Output the (x, y) coordinate of the center of the cell containing the given text.  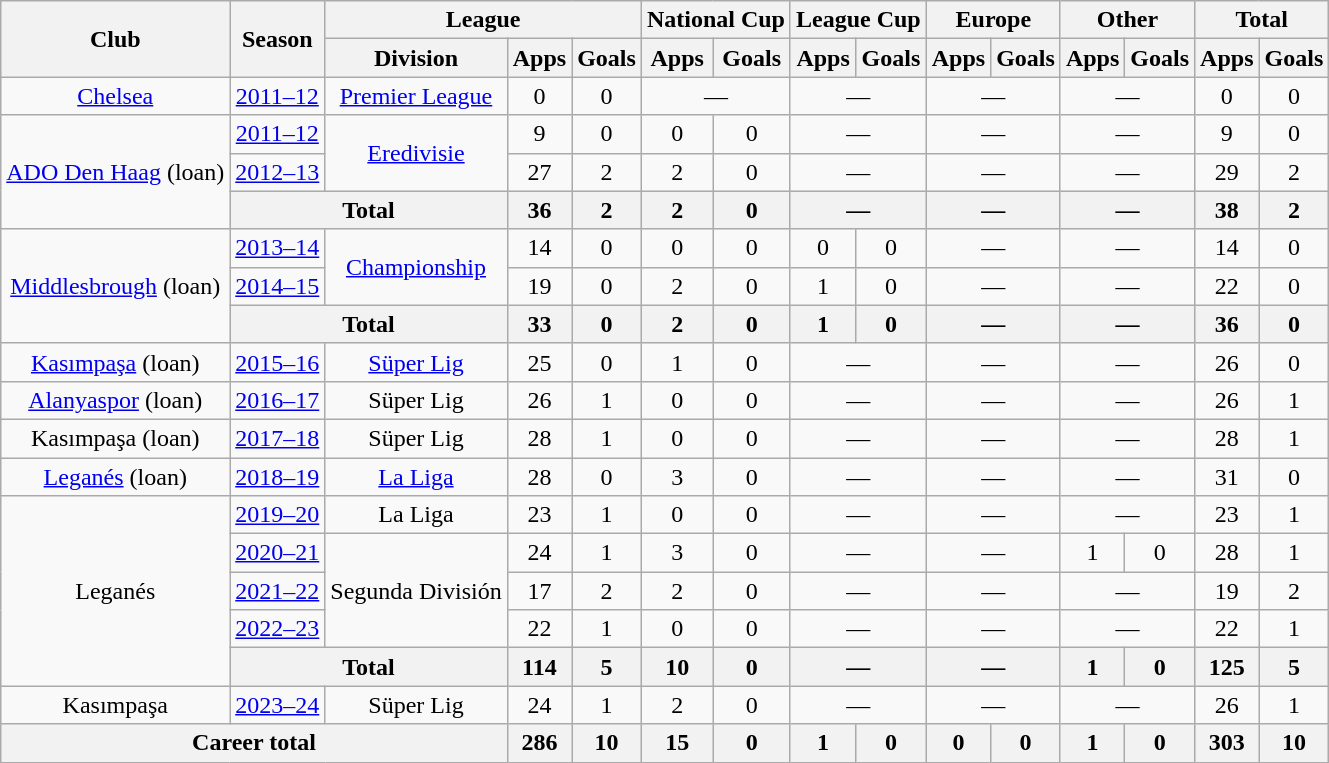
Eredivisie (416, 153)
303 (1227, 743)
125 (1227, 667)
Championship (416, 267)
Segunda División (416, 591)
League Cup (858, 20)
Premier League (416, 96)
17 (539, 591)
National Cup (716, 20)
2020–21 (278, 553)
2023–24 (278, 705)
League (484, 20)
Leganés (loan) (116, 477)
Leganés (116, 591)
2015–16 (278, 362)
2012–13 (278, 172)
2021–22 (278, 591)
29 (1227, 172)
Other (1127, 20)
15 (677, 743)
Division (416, 58)
2016–17 (278, 400)
Middlesbrough (loan) (116, 286)
114 (539, 667)
ADO Den Haag (loan) (116, 172)
Club (116, 39)
2013–14 (278, 248)
2018–19 (278, 477)
Alanyaspor (loan) (116, 400)
25 (539, 362)
Career total (254, 743)
286 (539, 743)
2022–23 (278, 629)
Chelsea (116, 96)
31 (1227, 477)
Kasımpaşa (116, 705)
2017–18 (278, 438)
2019–20 (278, 515)
38 (1227, 210)
2014–15 (278, 286)
Season (278, 39)
33 (539, 324)
Europe (993, 20)
27 (539, 172)
